Capture the cell that displays the provided text and extract its [x, y] central coordinate. 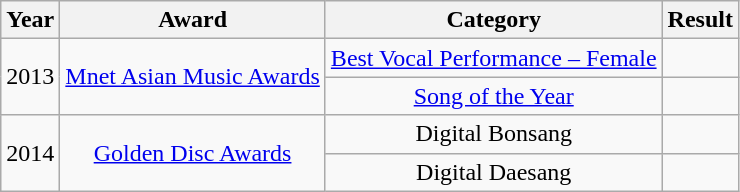
2013 [30, 77]
Digital Daesang [494, 172]
Mnet Asian Music Awards [193, 77]
Song of the Year [494, 96]
Category [494, 20]
Year [30, 20]
Golden Disc Awards [193, 153]
Best Vocal Performance – Female [494, 58]
Result [700, 20]
Award [193, 20]
2014 [30, 153]
Digital Bonsang [494, 134]
